Pinpoint the cell where the given text exists, returning its [x, y] midpoint coordinate. 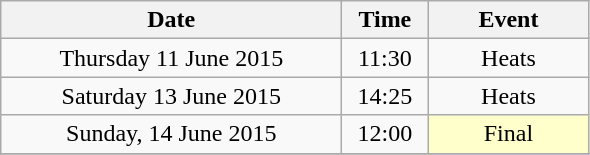
Time [385, 20]
Final [508, 134]
Thursday 11 June 2015 [172, 58]
Saturday 13 June 2015 [172, 96]
Sunday, 14 June 2015 [172, 134]
12:00 [385, 134]
Event [508, 20]
14:25 [385, 96]
11:30 [385, 58]
Date [172, 20]
